Output the (x, y) coordinate of the center of the cell containing the given text.  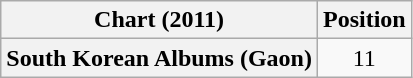
South Korean Albums (Gaon) (160, 58)
Chart (2011) (160, 20)
Position (364, 20)
11 (364, 58)
